Extract the (X, Y) coordinate from the center of the cell holding the provided text.  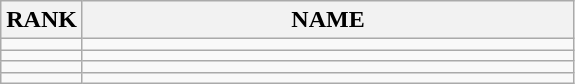
NAME (328, 20)
RANK (42, 20)
